Find where the given text appears and provide that cell's center as [x, y] coordinate. 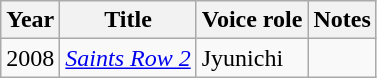
Voice role [252, 20]
2008 [30, 58]
Year [30, 20]
Title [128, 20]
Jyunichi [252, 58]
Saints Row 2 [128, 58]
Notes [342, 20]
